Locate the cell with the specified text and output its [X, Y] center coordinate. 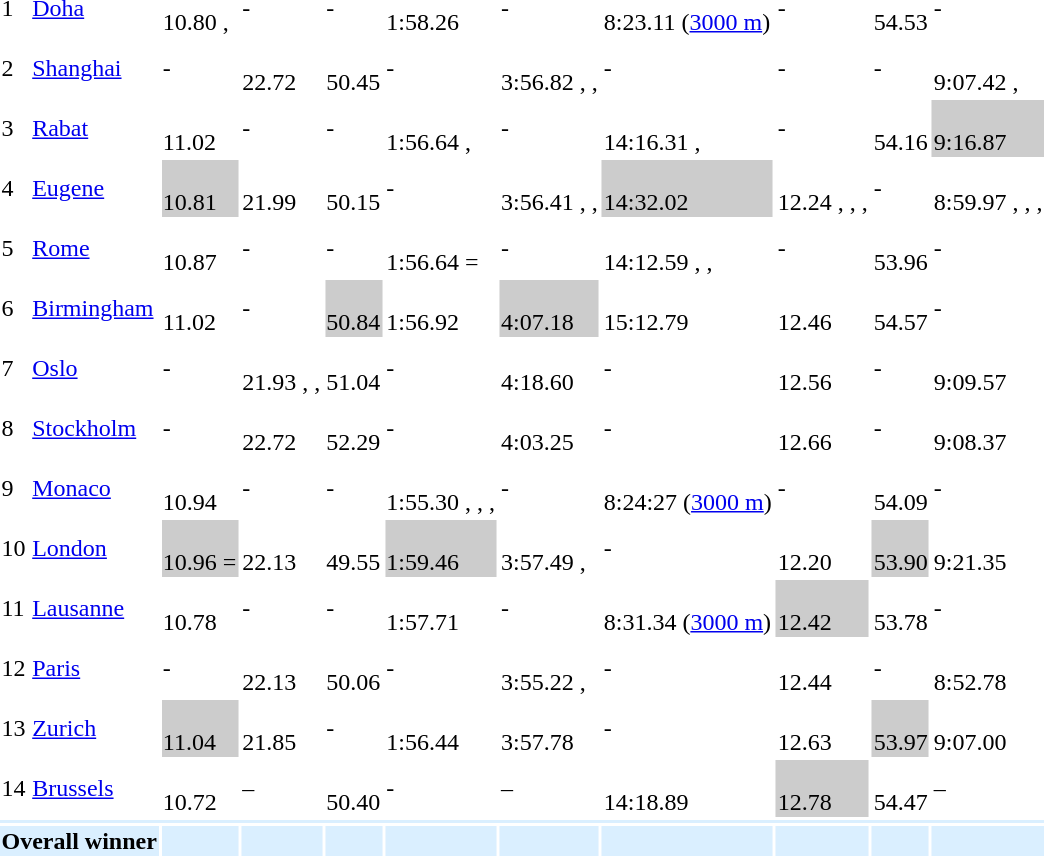
9:21.35 [988, 548]
10.81 [200, 188]
12 [14, 668]
53.78 [900, 608]
12.42 [822, 608]
10.96 = [200, 548]
1:55.30 , , , [441, 488]
9:07.42 , [988, 68]
Rome [95, 248]
50.40 [354, 788]
50.06 [354, 668]
51.04 [354, 368]
50.45 [354, 68]
Eugene [95, 188]
12.20 [822, 548]
12.24 , , , [822, 188]
Shanghai [95, 68]
14:16.31 , [688, 128]
11.04 [200, 728]
12.44 [822, 668]
1:56.64 = [441, 248]
1:56.44 [441, 728]
Birmingham [95, 308]
10.72 [200, 788]
5 [14, 248]
3:55.22 , [550, 668]
53.96 [900, 248]
1:56.64 , [441, 128]
8:59.97 , , , [988, 188]
10.87 [200, 248]
54.47 [900, 788]
50.15 [354, 188]
10.78 [200, 608]
Overall winner [79, 841]
3:56.82 , , [550, 68]
4:03.25 [550, 428]
54.57 [900, 308]
50.84 [354, 308]
13 [14, 728]
54.16 [900, 128]
Lausanne [95, 608]
9 [14, 488]
Oslo [95, 368]
14:32.02 [688, 188]
52.29 [354, 428]
3 [14, 128]
Paris [95, 668]
14:12.59 , , [688, 248]
12.66 [822, 428]
54.09 [900, 488]
9:16.87 [988, 128]
10 [14, 548]
12.46 [822, 308]
12.78 [822, 788]
21.85 [282, 728]
6 [14, 308]
14 [14, 788]
53.97 [900, 728]
9:09.57 [988, 368]
12.56 [822, 368]
14:18.89 [688, 788]
8:52.78 [988, 668]
London [95, 548]
1:59.46 [441, 548]
Stockholm [95, 428]
8:31.34 (3000 m) [688, 608]
4:18.60 [550, 368]
1:56.92 [441, 308]
4 [14, 188]
3:56.41 , , [550, 188]
2 [14, 68]
10.94 [200, 488]
Monaco [95, 488]
7 [14, 368]
53.90 [900, 548]
Brussels [95, 788]
11 [14, 608]
3:57.49 , [550, 548]
8:24:27 (3000 m) [688, 488]
15:12.79 [688, 308]
Rabat [95, 128]
12.63 [822, 728]
1:57.71 [441, 608]
Zurich [95, 728]
21.93 , , [282, 368]
3:57.78 [550, 728]
9:08.37 [988, 428]
9:07.00 [988, 728]
4:07.18 [550, 308]
21.99 [282, 188]
49.55 [354, 548]
8 [14, 428]
